Detect which cell encompasses the target text, then output its (X, Y) center coordinate. 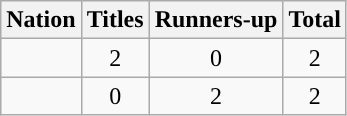
Runners-up (216, 20)
Total (315, 20)
Titles (115, 20)
Nation (41, 20)
